Capture the cell that displays the provided text and extract its [X, Y] central coordinate. 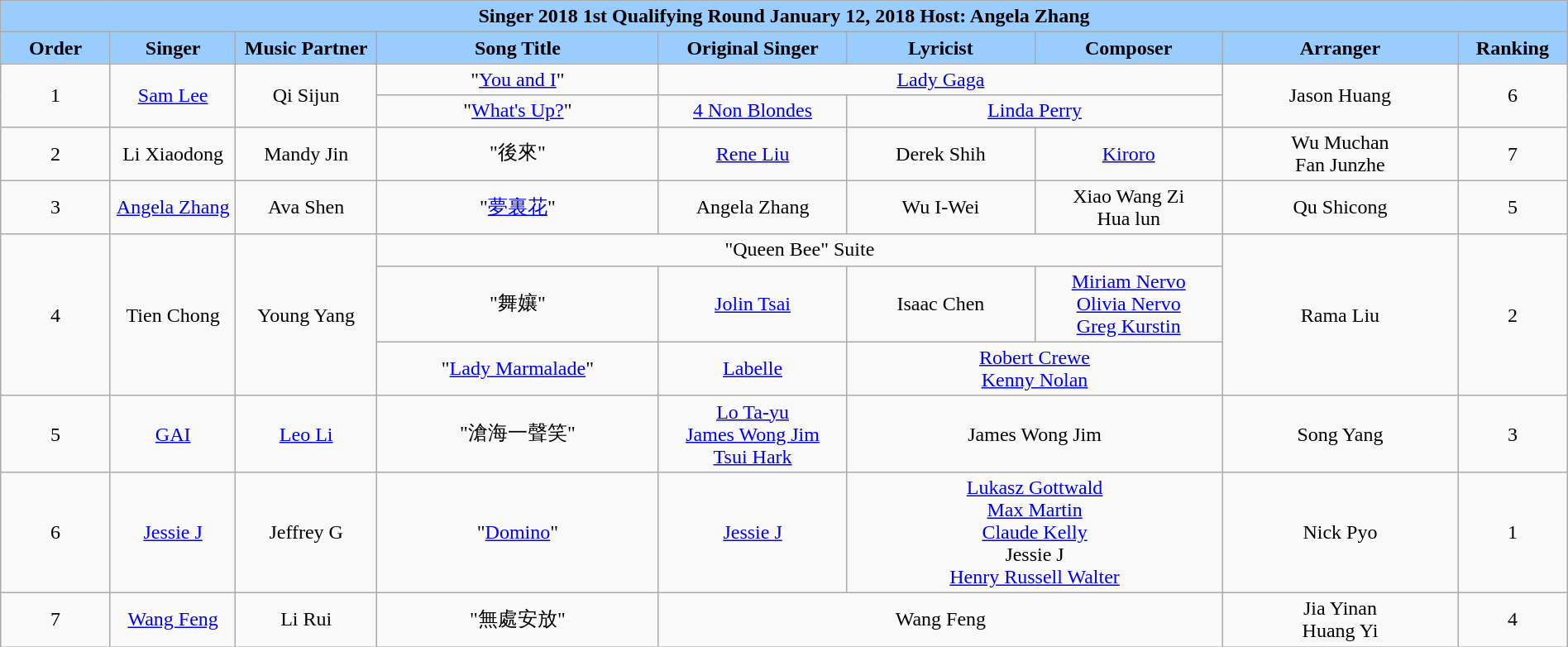
Li Xiaodong [173, 154]
GAI [173, 434]
Rene Liu [753, 154]
4 Non Blondes [753, 111]
James Wong Jim [1035, 434]
Ava Shen [306, 207]
Linda Perry [1035, 111]
Lady Gaga [940, 79]
Lukasz GottwaldMax MartinClaude KellyJessie JHenry Russell Walter [1035, 532]
"You and I" [518, 79]
Robert CreweKenny Nolan [1035, 369]
Derek Shih [941, 154]
Kiroro [1128, 154]
Wu I-Wei [941, 207]
Singer [173, 48]
Arranger [1340, 48]
Music Partner [306, 48]
"舞孃" [518, 304]
Isaac Chen [941, 304]
Wu MuchanFan Junzhe [1340, 154]
Jolin Tsai [753, 304]
Song Yang [1340, 434]
Jeffrey G [306, 532]
Xiao Wang ZiHua lun [1128, 207]
Young Yang [306, 314]
Lo Ta-yuJames Wong JimTsui Hark [753, 434]
Qi Sijun [306, 95]
Mandy Jin [306, 154]
"後來" [518, 154]
Sam Lee [173, 95]
"What's Up?" [518, 111]
Singer 2018 1st Qualifying Round January 12, 2018 Host: Angela Zhang [784, 17]
Miriam NervoOlivia NervoGreg Kurstin [1128, 304]
Jason Huang [1340, 95]
Nick Pyo [1340, 532]
"無處安放" [518, 619]
"滄海一聲笑" [518, 434]
"Lady Marmalade" [518, 369]
Composer [1128, 48]
Li Rui [306, 619]
Leo Li [306, 434]
"Domino" [518, 532]
Qu Shicong [1340, 207]
Labelle [753, 369]
Lyricist [941, 48]
Jia YinanHuang Yi [1340, 619]
"Queen Bee" Suite [799, 250]
Song Title [518, 48]
Tien Chong [173, 314]
Ranking [1513, 48]
Order [56, 48]
Original Singer [753, 48]
Rama Liu [1340, 314]
"夢裏花" [518, 207]
